From the cell containing the given text, extract its center point as [x, y] coordinate. 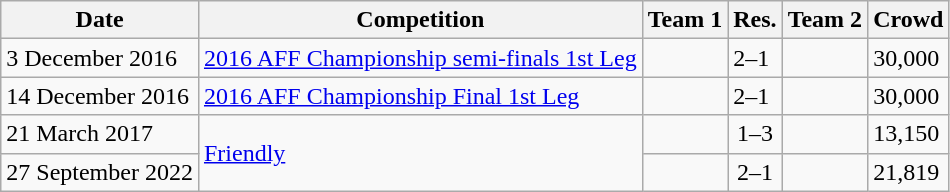
1–3 [755, 134]
Res. [755, 20]
2016 AFF Championship semi-finals 1st Leg [420, 58]
Friendly [420, 153]
21 March 2017 [100, 134]
Team 2 [825, 20]
Team 1 [685, 20]
14 December 2016 [100, 96]
Crowd [908, 20]
21,819 [908, 172]
3 December 2016 [100, 58]
2016 AFF Championship Final 1st Leg [420, 96]
Competition [420, 20]
27 September 2022 [100, 172]
13,150 [908, 134]
Date [100, 20]
